Identify which cell holds the provided text, then report its (X, Y) central coordinate. 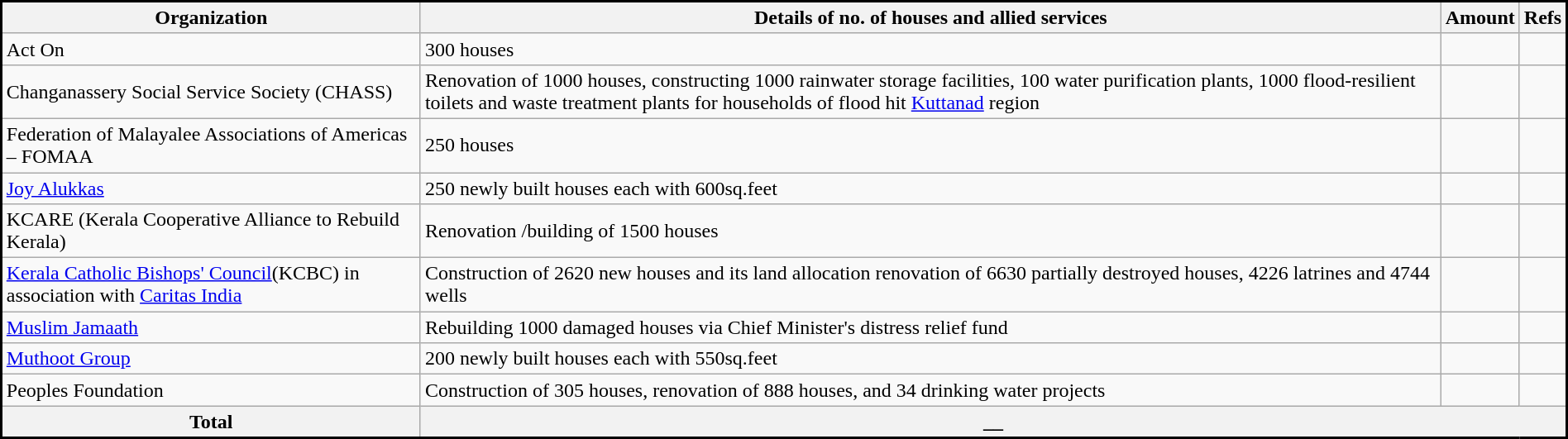
Muslim Jamaath (212, 327)
Joy Alukkas (212, 188)
Construction of 2620 new houses and its land allocation renovation of 6630 partially destroyed houses, 4226 latrines and 4744 wells (930, 284)
Kerala Catholic Bishops' Council(KCBC) in association with Caritas India (212, 284)
Renovation /building of 1500 houses (930, 231)
300 houses (930, 49)
Federation of Malayalee Associations of Americas – FOMAA (212, 146)
__ (993, 422)
Details of no. of houses and allied services (930, 18)
Amount (1480, 18)
Refs (1543, 18)
Organization (212, 18)
Changanassery Social Service Society (CHASS) (212, 91)
Total (212, 422)
250 houses (930, 146)
KCARE (Kerala Cooperative Alliance to Rebuild Kerala) (212, 231)
Rebuilding 1000 damaged houses via Chief Minister's distress relief fund (930, 327)
Peoples Foundation (212, 390)
Construction of 305 houses, renovation of 888 houses, and 34 drinking water projects (930, 390)
200 newly built houses each with 550sq.feet (930, 359)
Act On (212, 49)
Muthoot Group (212, 359)
250 newly built houses each with 600sq.feet (930, 188)
